Search for the cell housing the specified text and yield its [x, y] center coordinate. 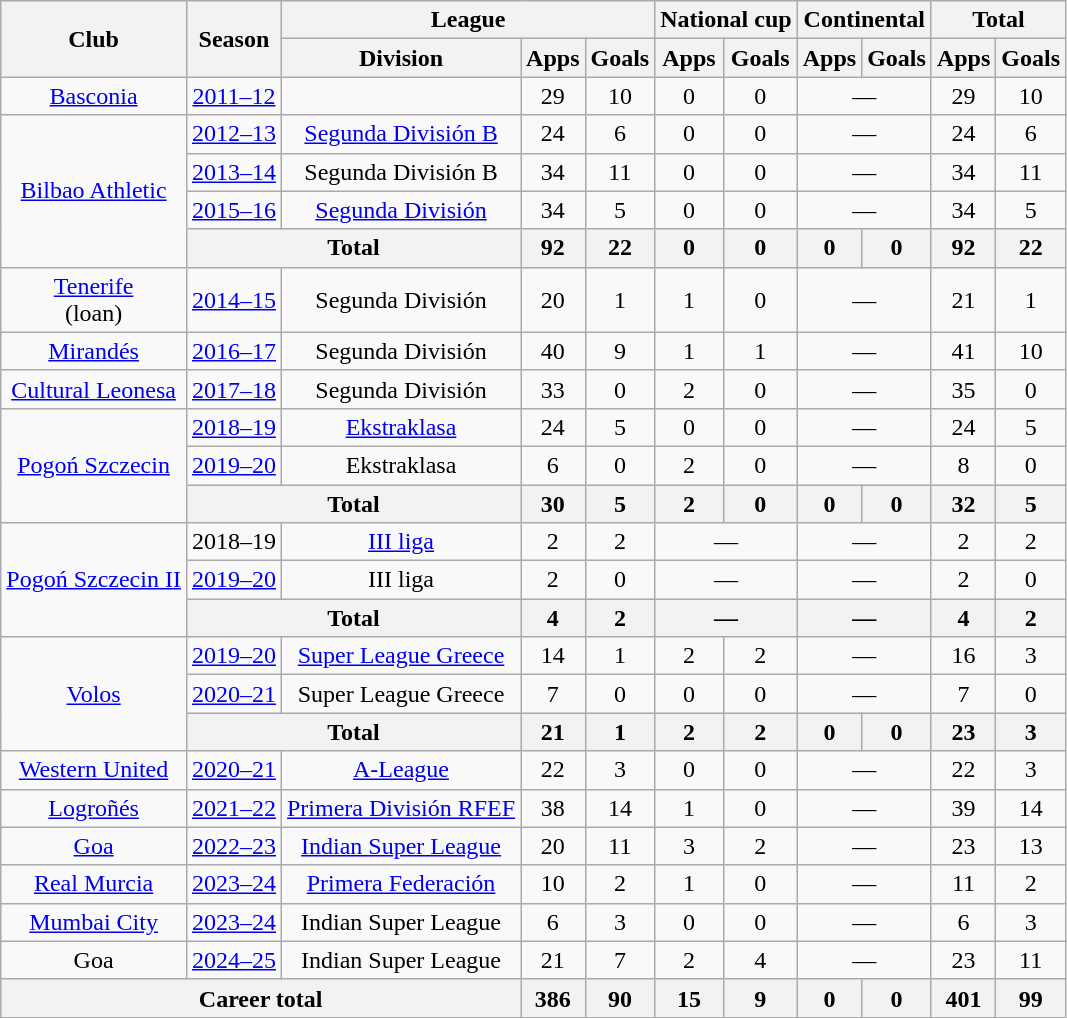
Volos [94, 694]
2021–22 [234, 808]
Division [400, 58]
Cultural Leonesa [94, 389]
33 [553, 389]
2014–15 [234, 300]
35 [963, 389]
41 [963, 351]
Season [234, 39]
15 [689, 998]
Tenerife (loan) [94, 300]
30 [553, 503]
40 [553, 351]
13 [1031, 846]
Club [94, 39]
Primera División RFEF [400, 808]
38 [553, 808]
401 [963, 998]
386 [553, 998]
2015–16 [234, 210]
Western United [94, 770]
2016–17 [234, 351]
A-League [400, 770]
Pogoń Szczecin II [94, 580]
Primera Federación [400, 884]
90 [620, 998]
League [468, 20]
8 [963, 465]
Basconia [94, 96]
99 [1031, 998]
Mirandés [94, 351]
National cup [726, 20]
16 [963, 656]
Logroñés [94, 808]
Bilbao Athletic [94, 191]
32 [963, 503]
39 [963, 808]
2022–23 [234, 846]
2011–12 [234, 96]
2017–18 [234, 389]
Pogoń Szczecin [94, 465]
Continental [864, 20]
2012–13 [234, 134]
2024–25 [234, 960]
2013–14 [234, 172]
Real Murcia [94, 884]
Mumbai City [94, 922]
Career total [261, 998]
